Extract the [x, y] coordinate from the center of the cell holding the provided text.  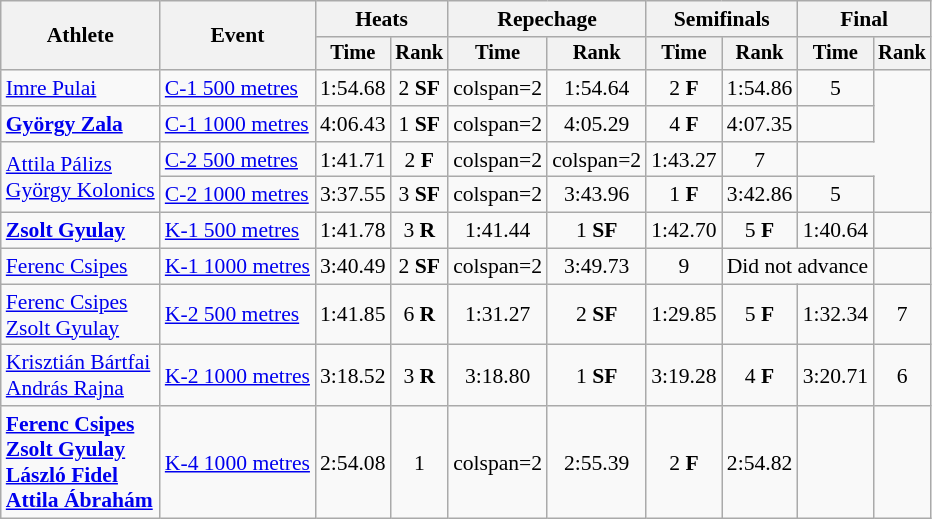
3 SF [419, 195]
1:41.71 [352, 160]
1:32.34 [835, 314]
K-2 500 metres [238, 314]
Ferenc CsipesZsolt GyulayLászló FidelAttila Ábrahám [80, 462]
György Zala [80, 124]
Repechage [547, 19]
Krisztián BártfaiAndrás Rajna [80, 376]
Athlete [80, 36]
Semifinals [722, 19]
Imre Pulai [80, 88]
Attila PálizsGyörgy Kolonics [80, 178]
1:31.27 [498, 314]
2:54.82 [760, 462]
K-4 1000 metres [238, 462]
1:41.78 [352, 231]
2:54.08 [352, 462]
K-1 500 metres [238, 231]
Did not advance [798, 267]
1 [419, 462]
C-2 1000 metres [238, 195]
Ferenc CsipesZsolt Gyulay [80, 314]
Event [238, 36]
6 [902, 376]
6 R [419, 314]
4:05.29 [596, 124]
1:54.86 [760, 88]
K-2 1000 metres [238, 376]
K-1 1000 metres [238, 267]
3:42.86 [760, 195]
3:18.52 [352, 376]
3:37.55 [352, 195]
1:54.68 [352, 88]
1:40.64 [835, 231]
3:18.80 [498, 376]
3:43.96 [596, 195]
1:54.64 [596, 88]
1:42.70 [684, 231]
1:29.85 [684, 314]
C-2 500 metres [238, 160]
Zsolt Gyulay [80, 231]
3:49.73 [596, 267]
Final [864, 19]
3:40.49 [352, 267]
1:41.85 [352, 314]
Heats [382, 19]
1:43.27 [684, 160]
Ferenc Csipes [80, 267]
1 F [684, 195]
3:19.28 [684, 376]
3:20.71 [835, 376]
9 [684, 267]
C-1 1000 metres [238, 124]
C-1 500 metres [238, 88]
2:55.39 [596, 462]
4:07.35 [760, 124]
1:41.44 [498, 231]
4:06.43 [352, 124]
